Return the (x, y) coordinate for the center point of the cell that contains the specified text.  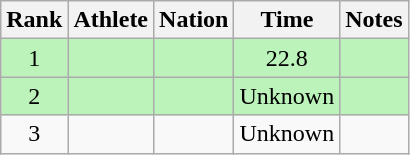
Time (287, 20)
1 (34, 58)
Athlete (111, 20)
Notes (374, 20)
Rank (34, 20)
3 (34, 134)
22.8 (287, 58)
Nation (194, 20)
2 (34, 96)
